Scan for the cell matching the given text and deliver its (X, Y) coordinate at center. 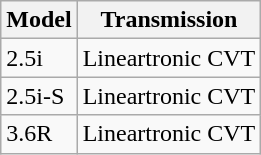
2.5i (39, 58)
Model (39, 20)
Transmission (169, 20)
3.6R (39, 134)
2.5i-S (39, 96)
